Determine the [x, y] coordinate at the center of the cell enclosing the given text.  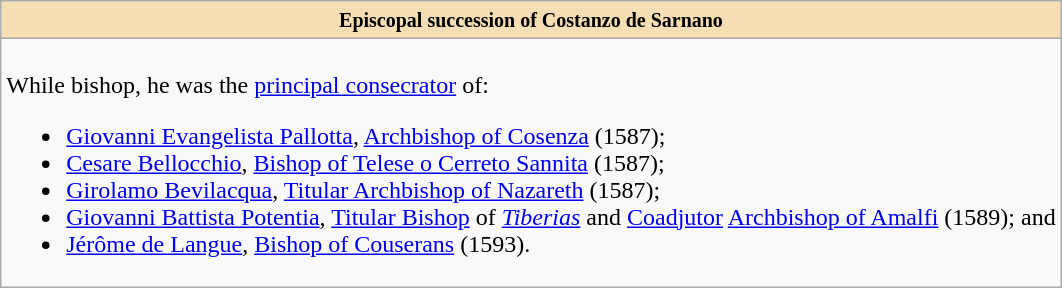
Episcopal succession of Costanzo de Sarnano [531, 20]
